Find where the given text appears and provide that cell's center as [X, Y] coordinate. 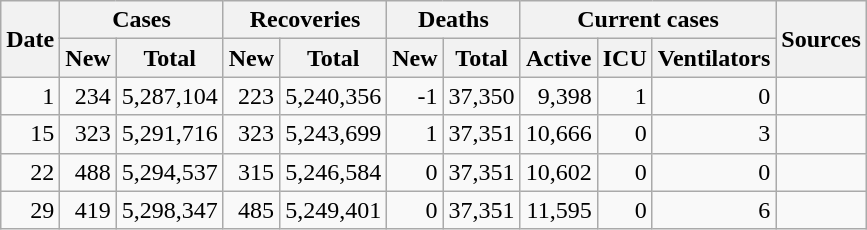
Ventilators [714, 58]
10,602 [558, 172]
15 [30, 134]
29 [30, 210]
Active [558, 58]
488 [88, 172]
Recoveries [304, 20]
22 [30, 172]
Current cases [648, 20]
9,398 [558, 96]
5,291,716 [170, 134]
5,287,104 [170, 96]
3 [714, 134]
11,595 [558, 210]
5,243,699 [334, 134]
419 [88, 210]
234 [88, 96]
10,666 [558, 134]
Deaths [454, 20]
5,240,356 [334, 96]
ICU [624, 58]
37,350 [482, 96]
223 [251, 96]
Cases [142, 20]
5,249,401 [334, 210]
5,294,537 [170, 172]
-1 [415, 96]
Date [30, 39]
5,298,347 [170, 210]
315 [251, 172]
6 [714, 210]
5,246,584 [334, 172]
485 [251, 210]
Sources [822, 39]
